Search for the cell housing the specified text and yield its (x, y) center coordinate. 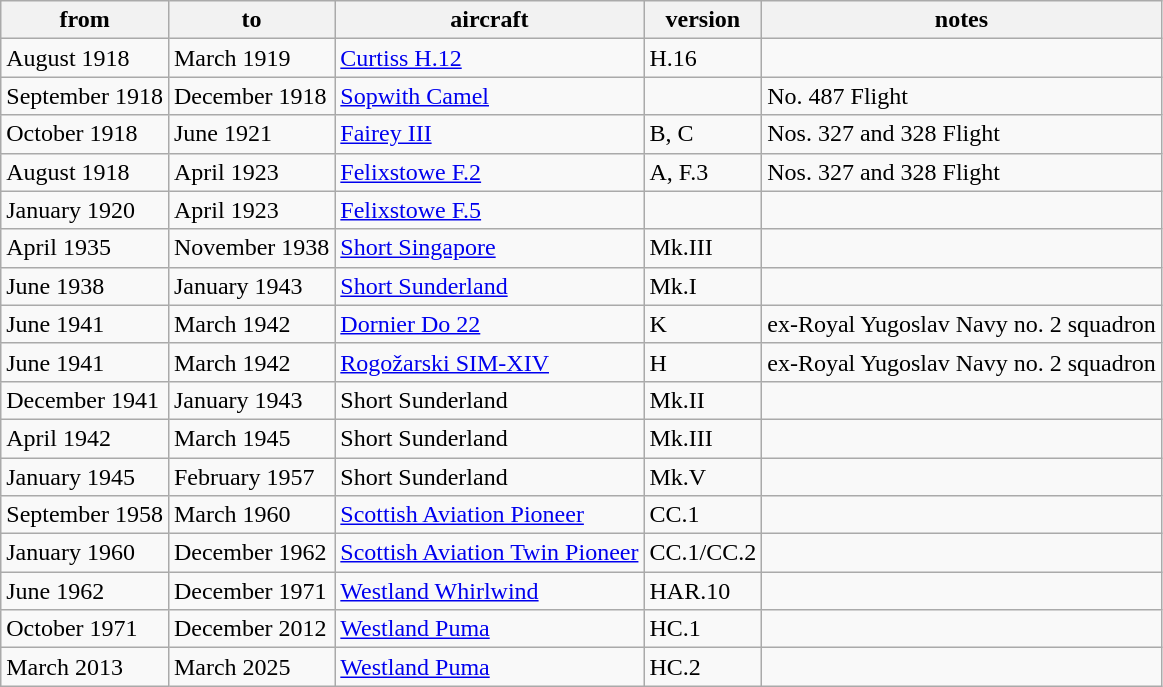
Felixstowe F.5 (490, 210)
Scottish Aviation Pioneer (490, 515)
April 1935 (85, 248)
March 1919 (251, 58)
Mk.V (703, 477)
from (85, 20)
notes (962, 20)
Sopwith Camel (490, 96)
March 2013 (85, 667)
H (703, 362)
March 1960 (251, 515)
December 1941 (85, 400)
Mk.II (703, 400)
version (703, 20)
December 1918 (251, 96)
Westland Whirlwind (490, 591)
K (703, 324)
Scottish Aviation Twin Pioneer (490, 553)
June 1962 (85, 591)
June 1938 (85, 286)
HAR.10 (703, 591)
to (251, 20)
Dornier Do 22 (490, 324)
March 1945 (251, 438)
September 1958 (85, 515)
B, C (703, 134)
December 2012 (251, 629)
CC.1 (703, 515)
H.16 (703, 58)
November 1938 (251, 248)
HC.2 (703, 667)
Felixstowe F.2 (490, 172)
June 1921 (251, 134)
Fairey III (490, 134)
October 1918 (85, 134)
January 1920 (85, 210)
March 2025 (251, 667)
Mk.I (703, 286)
October 1971 (85, 629)
CC.1/CC.2 (703, 553)
September 1918 (85, 96)
Curtiss H.12 (490, 58)
April 1942 (85, 438)
December 1962 (251, 553)
aircraft (490, 20)
HC.1 (703, 629)
January 1945 (85, 477)
A, F.3 (703, 172)
December 1971 (251, 591)
No. 487 Flight (962, 96)
January 1960 (85, 553)
Rogožarski SIM-XIV (490, 362)
Short Singapore (490, 248)
February 1957 (251, 477)
